Extract the [X, Y] coordinate from the center of the cell holding the provided text.  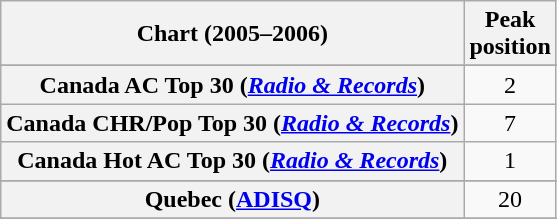
7 [510, 123]
Quebec (ADISQ) [232, 199]
Canada AC Top 30 (Radio & Records) [232, 85]
Peakposition [510, 34]
2 [510, 85]
Chart (2005–2006) [232, 34]
Canada CHR/Pop Top 30 (Radio & Records) [232, 123]
1 [510, 161]
Canada Hot AC Top 30 (Radio & Records) [232, 161]
20 [510, 199]
